Return the (X, Y) coordinate for the center point of the cell that contains the specified text.  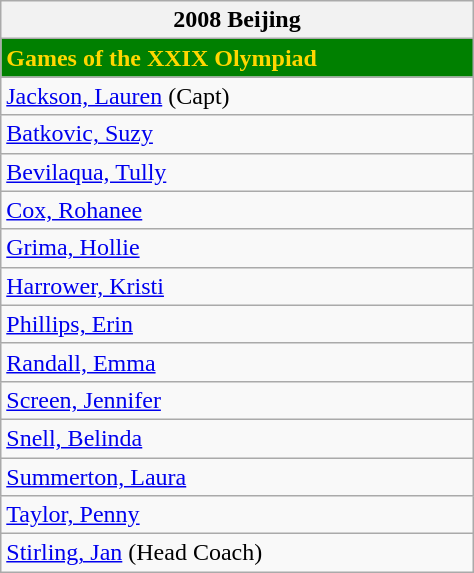
2008 Beijing (237, 20)
Stirling, Jan (Head Coach) (237, 553)
Batkovic, Suzy (237, 134)
Cox, Rohanee (237, 210)
Randall, Emma (237, 362)
Jackson, Lauren (Capt) (237, 96)
Snell, Belinda (237, 438)
Taylor, Penny (237, 515)
Harrower, Kristi (237, 286)
Screen, Jennifer (237, 400)
Phillips, Erin (237, 324)
Games of the XXIX Olympiad (237, 58)
Bevilaqua, Tully (237, 172)
Summerton, Laura (237, 477)
Grima, Hollie (237, 248)
